Find where the given text appears and provide that cell's center as (x, y) coordinate. 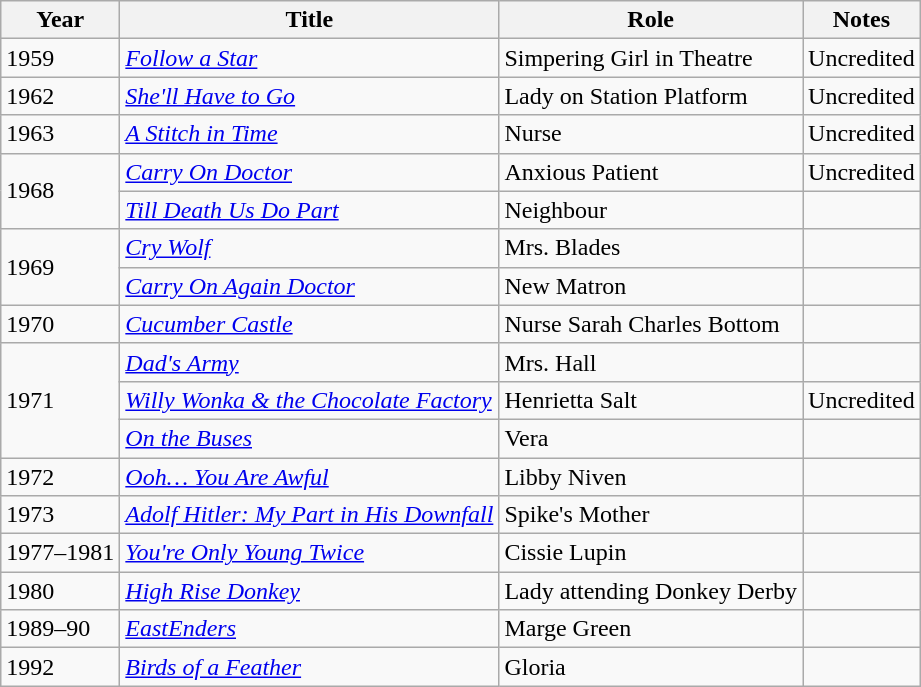
Mrs. Hall (651, 362)
Role (651, 20)
Libby Niven (651, 477)
1972 (60, 477)
Adolf Hitler: My Part in His Downfall (310, 515)
Birds of a Feather (310, 667)
Vera (651, 438)
1992 (60, 667)
Mrs. Blades (651, 248)
1962 (60, 96)
High Rise Donkey (310, 591)
Year (60, 20)
Marge Green (651, 629)
Cucumber Castle (310, 324)
Lady on Station Platform (651, 96)
Title (310, 20)
Till Death Us Do Part (310, 210)
1969 (60, 267)
Ooh… You Are Awful (310, 477)
Carry On Again Doctor (310, 286)
1963 (60, 134)
Cry Wolf (310, 248)
On the Buses (310, 438)
Henrietta Salt (651, 400)
1977–1981 (60, 553)
1980 (60, 591)
Nurse (651, 134)
1959 (60, 58)
1970 (60, 324)
You're Only Young Twice (310, 553)
Neighbour (651, 210)
Lady attending Donkey Derby (651, 591)
1968 (60, 191)
Cissie Lupin (651, 553)
Simpering Girl in Theatre (651, 58)
1971 (60, 400)
Follow a Star (310, 58)
Willy Wonka & the Chocolate Factory (310, 400)
Gloria (651, 667)
1989–90 (60, 629)
Spike's Mother (651, 515)
Dad's Army (310, 362)
EastEnders (310, 629)
1973 (60, 515)
New Matron (651, 286)
Carry On Doctor (310, 172)
Anxious Patient (651, 172)
Notes (862, 20)
A Stitch in Time (310, 134)
She'll Have to Go (310, 96)
Nurse Sarah Charles Bottom (651, 324)
